Pinpoint the cell where the given text exists, returning its (x, y) midpoint coordinate. 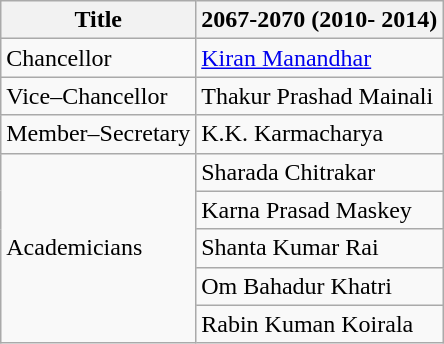
Karna Prasad Maskey (320, 210)
Academicians (98, 248)
K.K. Karmacharya (320, 134)
Shanta Kumar Rai (320, 248)
Chancellor (98, 58)
Kiran Manandhar (320, 58)
Om Bahadur Khatri (320, 286)
2067-2070 (2010- 2014) (320, 20)
Thakur Prashad Mainali (320, 96)
Vice–Chancellor (98, 96)
Sharada Chitrakar (320, 172)
Rabin Kuman Koirala (320, 324)
Member–Secretary (98, 134)
Title (98, 20)
